Find where the given text appears and provide that cell's center as (X, Y) coordinate. 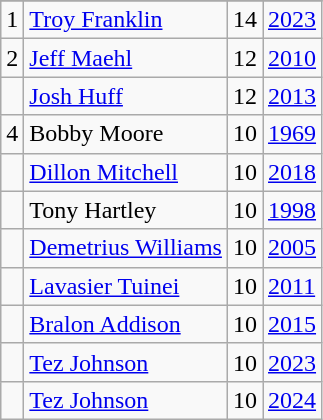
Bralon Addison (126, 324)
2015 (292, 324)
4 (12, 134)
1 (12, 20)
1969 (292, 134)
2013 (292, 96)
Jeff Maehl (126, 58)
Dillon Mitchell (126, 172)
2010 (292, 58)
Demetrius Williams (126, 248)
14 (244, 20)
2005 (292, 248)
2 (12, 58)
1998 (292, 210)
Lavasier Tuinei (126, 286)
Troy Franklin (126, 20)
Josh Huff (126, 96)
2018 (292, 172)
Bobby Moore (126, 134)
2024 (292, 400)
Tony Hartley (126, 210)
2011 (292, 286)
